Detect which cell encompasses the target text, then output its (x, y) center coordinate. 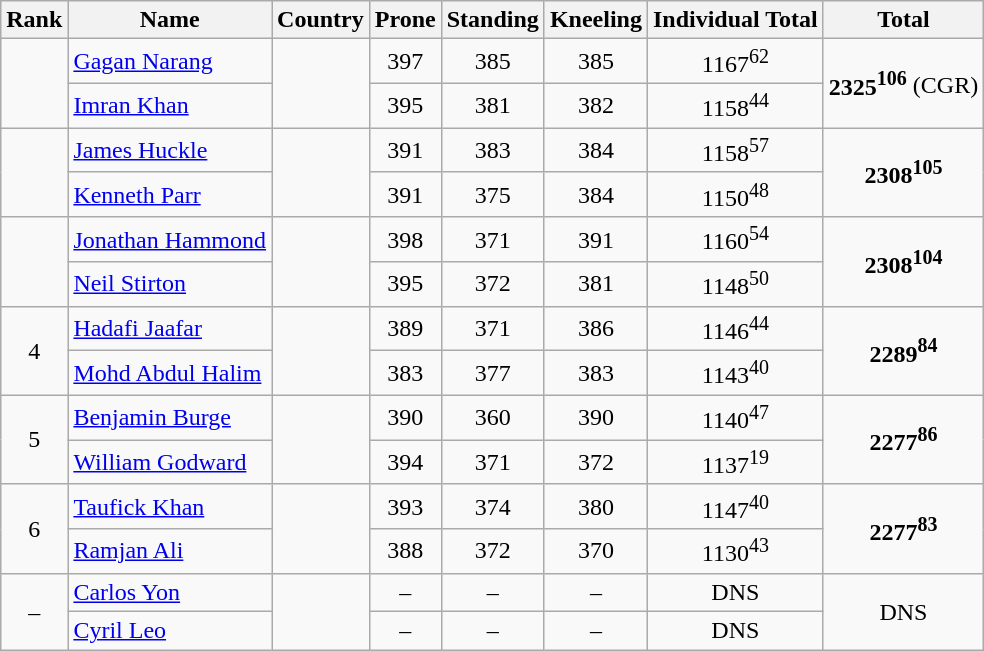
Rank (34, 20)
386 (596, 328)
228984 (903, 350)
Gagan Narang (170, 62)
2325106 (CGR) (903, 84)
114047 (735, 418)
115844 (735, 106)
2308105 (903, 172)
115857 (735, 150)
Neil Stirton (170, 284)
Total (903, 20)
398 (405, 240)
116762 (735, 62)
397 (405, 62)
William Godward (170, 462)
Name (170, 20)
370 (596, 552)
115048 (735, 194)
Ramjan Ali (170, 552)
114340 (735, 374)
Standing (492, 20)
Benjamin Burge (170, 418)
Individual Total (735, 20)
377 (492, 374)
227786 (903, 440)
Prone (405, 20)
388 (405, 552)
393 (405, 506)
Cyril Leo (170, 631)
114850 (735, 284)
113043 (735, 552)
James Huckle (170, 150)
Kenneth Parr (170, 194)
227783 (903, 528)
114644 (735, 328)
Mohd Abdul Halim (170, 374)
116054 (735, 240)
Country (321, 20)
Taufick Khan (170, 506)
114740 (735, 506)
6 (34, 528)
389 (405, 328)
113719 (735, 462)
Kneeling (596, 20)
374 (492, 506)
2308104 (903, 262)
394 (405, 462)
Imran Khan (170, 106)
382 (596, 106)
Jonathan Hammond (170, 240)
Carlos Yon (170, 592)
360 (492, 418)
375 (492, 194)
5 (34, 440)
Hadafi Jaafar (170, 328)
380 (596, 506)
4 (34, 350)
